Find where the given text appears and provide that cell's center as (X, Y) coordinate. 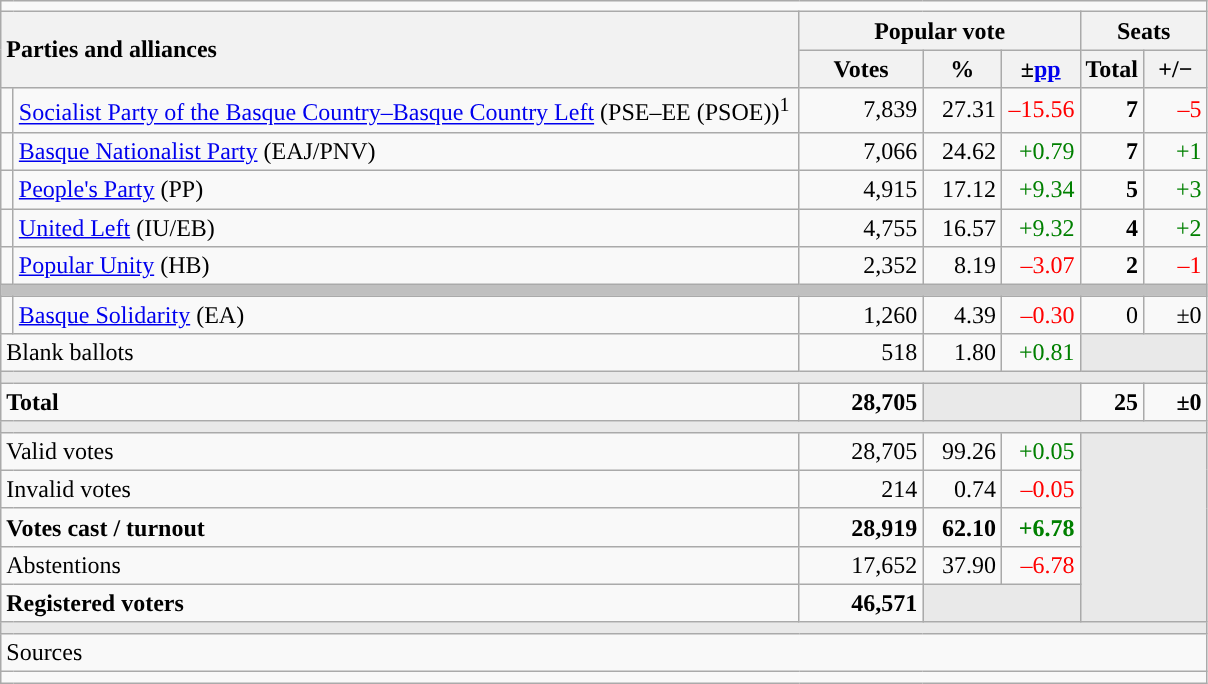
+9.34 (1040, 190)
7,839 (861, 110)
4.39 (962, 315)
–0.30 (1040, 315)
24.62 (962, 151)
17,652 (861, 565)
16.57 (962, 228)
–5 (1176, 110)
Popular Unity (HB) (406, 266)
±pp (1040, 69)
+6.78 (1040, 527)
25 (1112, 402)
62.10 (962, 527)
+9.32 (1040, 228)
Basque Solidarity (EA) (406, 315)
2,352 (861, 266)
4,915 (861, 190)
99.26 (962, 451)
5 (1112, 190)
1.80 (962, 353)
–1 (1176, 266)
46,571 (861, 603)
Socialist Party of the Basque Country–Basque Country Left (PSE–EE (PSOE))1 (406, 110)
Blank ballots (400, 353)
–6.78 (1040, 565)
Popular vote (940, 31)
Basque Nationalist Party (EAJ/PNV) (406, 151)
Registered voters (400, 603)
28,919 (861, 527)
–0.05 (1040, 489)
518 (861, 353)
4,755 (861, 228)
Abstentions (400, 565)
+0.05 (1040, 451)
0 (1112, 315)
0.74 (962, 489)
–15.56 (1040, 110)
17.12 (962, 190)
214 (861, 489)
Valid votes (400, 451)
People's Party (PP) (406, 190)
Votes (861, 69)
+3 (1176, 190)
4 (1112, 228)
United Left (IU/EB) (406, 228)
Invalid votes (400, 489)
–3.07 (1040, 266)
8.19 (962, 266)
Parties and alliances (400, 50)
+0.81 (1040, 353)
+/− (1176, 69)
% (962, 69)
Seats (1144, 31)
+2 (1176, 228)
Votes cast / turnout (400, 527)
Sources (604, 652)
1,260 (861, 315)
+1 (1176, 151)
37.90 (962, 565)
7,066 (861, 151)
2 (1112, 266)
27.31 (962, 110)
+0.79 (1040, 151)
